Return (x, y) of the center of cell containing provided text 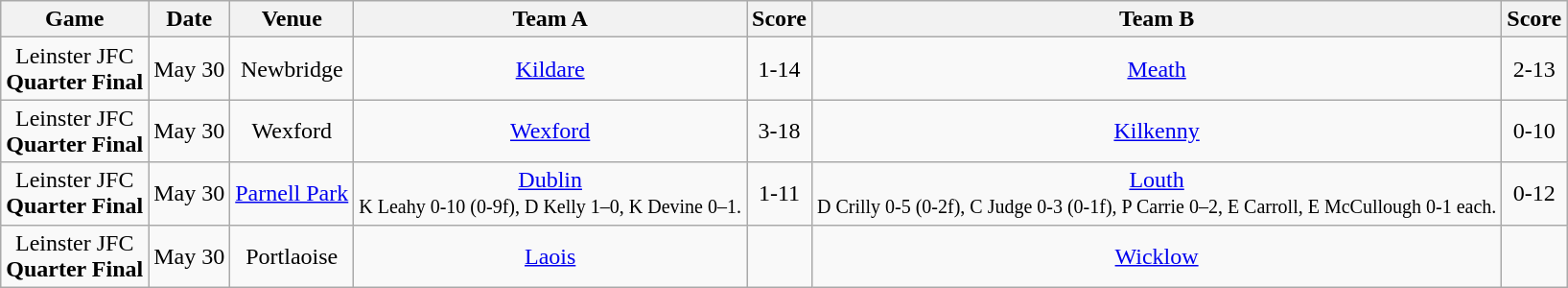
Newbridge (292, 69)
Dublin K Leahy 0-10 (0-9f), D Kelly 1–0, K Devine 0–1. (550, 194)
Parnell Park (292, 194)
Laois (550, 255)
Kildare (550, 69)
2-13 (1534, 69)
1-14 (779, 69)
Kilkenny (1157, 131)
0-10 (1534, 131)
Meath (1157, 69)
Game (75, 19)
Louth D Crilly 0-5 (0-2f), C Judge 0-3 (0-1f), P Carrie 0–2, E Carroll, E McCullough 0-1 each. (1157, 194)
Team A (550, 19)
Portlaoise (292, 255)
Team B (1157, 19)
1-11 (779, 194)
3-18 (779, 131)
Date (190, 19)
Wicklow (1157, 255)
Venue (292, 19)
0-12 (1534, 194)
